Determine the (x, y) coordinate at the center of the cell enclosing the given text.  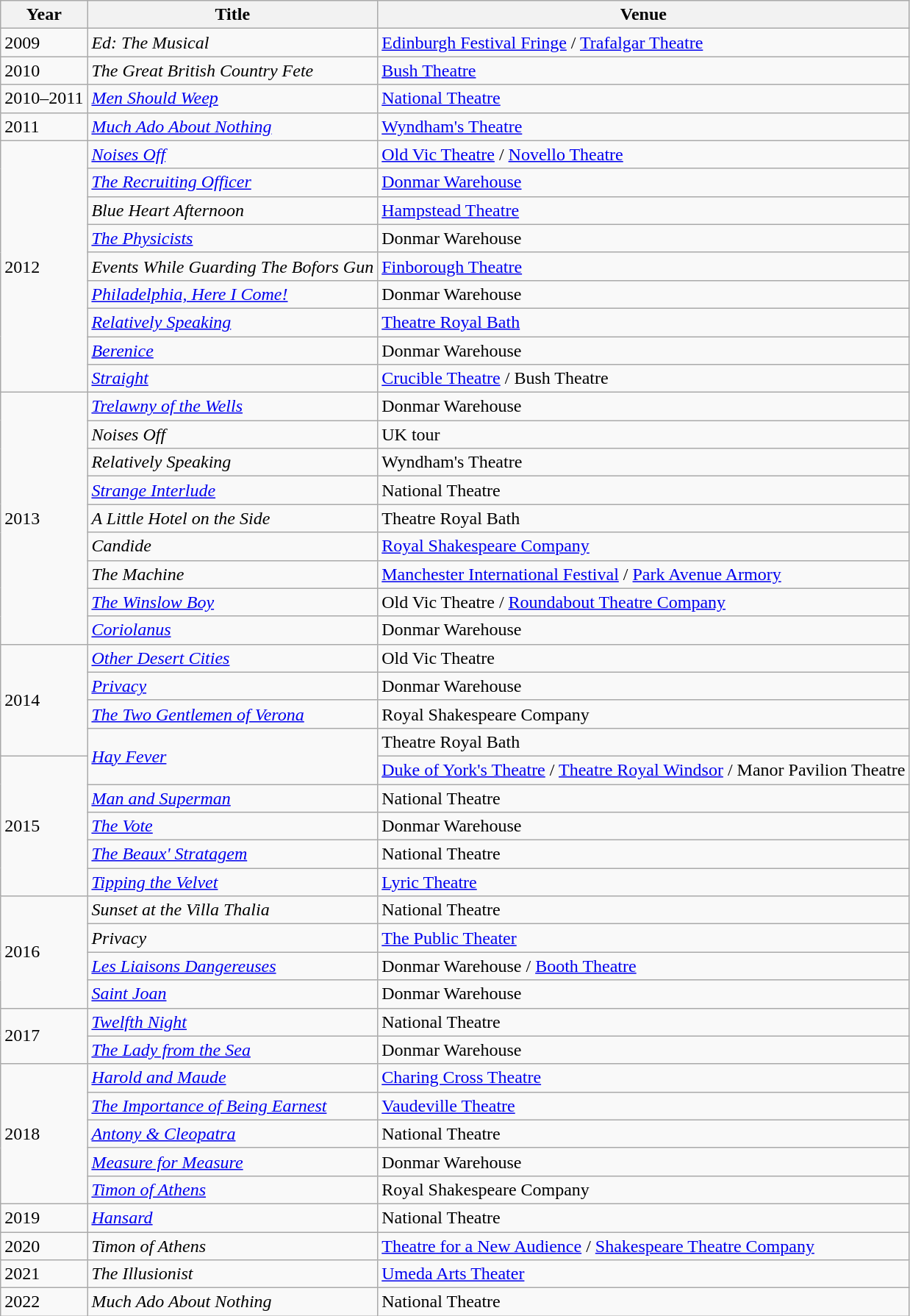
2019 (44, 1217)
The Beaux' Stratagem (232, 854)
The Physicists (232, 238)
2010–2011 (44, 99)
Edinburgh Festival Fringe / Trafalgar Theatre (644, 43)
2020 (44, 1246)
Men Should Weep (232, 99)
Man and Superman (232, 798)
Lyric Theatre (644, 882)
2016 (44, 952)
Venue (644, 15)
Les Liaisons Dangereuses (232, 966)
The Recruiting Officer (232, 182)
2021 (44, 1274)
Trelawny of the Wells (232, 407)
A Little Hotel on the Side (232, 518)
Harold and Maude (232, 1078)
Finborough Theatre (644, 266)
Manchester International Festival / Park Avenue Armory (644, 574)
Other Desert Cities (232, 658)
Events While Guarding The Bofors Gun (232, 266)
2014 (44, 700)
Blue Heart Afternoon (232, 210)
The Winslow Boy (232, 602)
Strange Interlude (232, 490)
2013 (44, 519)
Duke of York's Theatre / Theatre Royal Windsor / Manor Pavilion Theatre (644, 770)
Old Vic Theatre / Roundabout Theatre Company (644, 602)
Measure for Measure (232, 1162)
Sunset at the Villa Thalia (232, 910)
The Illusionist (232, 1274)
Antony & Cleopatra (232, 1134)
Philadelphia, Here I Come! (232, 294)
Donmar Warehouse / Booth Theatre (644, 966)
2018 (44, 1134)
The Importance of Being Earnest (232, 1106)
Twelfth Night (232, 1022)
Old Vic Theatre (644, 658)
Theatre for a New Audience / Shakespeare Theatre Company (644, 1246)
Crucible Theatre / Bush Theatre (644, 379)
2012 (44, 266)
The Public Theater (644, 938)
Year (44, 15)
Candide (232, 546)
Straight (232, 379)
Ed: The Musical (232, 43)
2009 (44, 43)
Bush Theatre (644, 71)
Umeda Arts Theater (644, 1274)
The Great British Country Fete (232, 71)
2022 (44, 1302)
The Machine (232, 574)
Hansard (232, 1217)
Hay Fever (232, 756)
The Two Gentlemen of Verona (232, 714)
Charing Cross Theatre (644, 1078)
Title (232, 15)
Hampstead Theatre (644, 210)
2010 (44, 71)
Vaudeville Theatre (644, 1106)
2017 (44, 1036)
Old Vic Theatre / Novello Theatre (644, 154)
Coriolanus (232, 630)
UK tour (644, 435)
The Lady from the Sea (232, 1050)
Tipping the Velvet (232, 882)
2015 (44, 826)
2011 (44, 126)
Berenice (232, 351)
Saint Joan (232, 994)
The Vote (232, 826)
